Search for the cell housing the specified text and yield its (x, y) center coordinate. 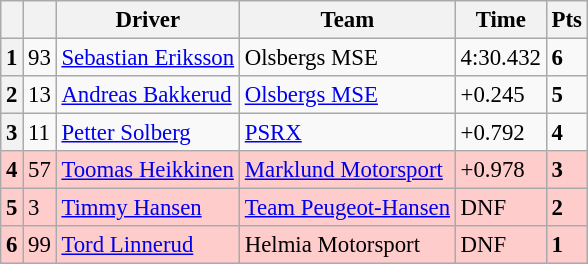
Helmia Motorsport (347, 245)
Timmy Hansen (148, 208)
+0.792 (500, 133)
Team Peugeot-Hansen (347, 208)
Sebastian Eriksson (148, 58)
Pts (566, 20)
PSRX (347, 133)
+0.978 (500, 170)
99 (40, 245)
Andreas Bakkerud (148, 95)
11 (40, 133)
Tord Linnerud (148, 245)
Time (500, 20)
+0.245 (500, 95)
Team (347, 20)
Petter Solberg (148, 133)
Driver (148, 20)
4:30.432 (500, 58)
Marklund Motorsport (347, 170)
13 (40, 95)
Toomas Heikkinen (148, 170)
93 (40, 58)
57 (40, 170)
